Scan for the cell matching the given text and deliver its (x, y) coordinate at center. 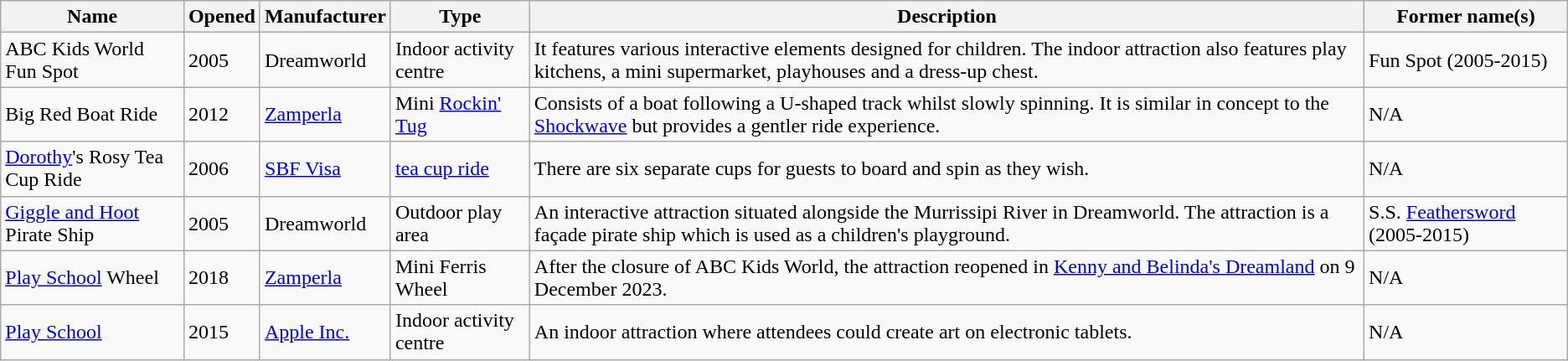
2018 (221, 278)
Fun Spot (2005-2015) (1466, 60)
Play School (92, 332)
Mini Ferris Wheel (460, 278)
2012 (221, 114)
Description (946, 17)
Manufacturer (325, 17)
2006 (221, 169)
Dorothy's Rosy Tea Cup Ride (92, 169)
Giggle and Hoot Pirate Ship (92, 223)
Outdoor play area (460, 223)
Opened (221, 17)
Mini Rockin' Tug (460, 114)
There are six separate cups for guests to board and spin as they wish. (946, 169)
ABC Kids World Fun Spot (92, 60)
Apple Inc. (325, 332)
Big Red Boat Ride (92, 114)
An indoor attraction where attendees could create art on electronic tablets. (946, 332)
Former name(s) (1466, 17)
SBF Visa (325, 169)
After the closure of ABC Kids World, the attraction reopened in Kenny and Belinda's Dreamland on 9 December 2023. (946, 278)
Play School Wheel (92, 278)
Type (460, 17)
Name (92, 17)
2015 (221, 332)
tea cup ride (460, 169)
S.S. Feathersword (2005-2015) (1466, 223)
